Pinpoint the cell where the given text exists, returning its (x, y) midpoint coordinate. 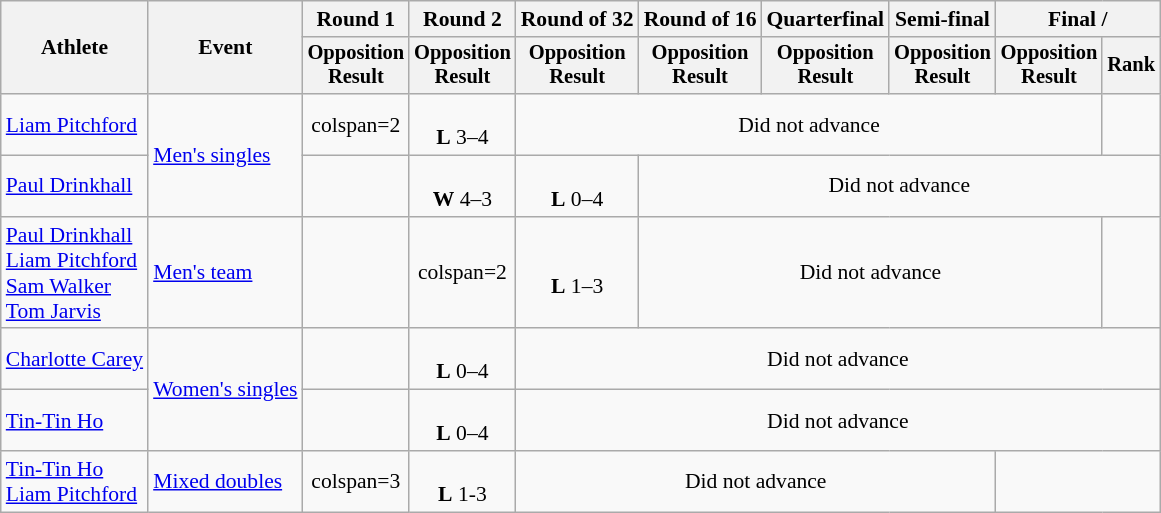
Quarterfinal (825, 19)
Paul Drinkhall (74, 186)
L 1-3 (462, 482)
Rank (1131, 66)
Athlete (74, 48)
L 3–4 (462, 124)
Tin-Tin Ho (74, 420)
Event (225, 48)
Women's singles (225, 390)
Round of 16 (700, 19)
Charlotte Carey (74, 360)
colspan=3 (356, 482)
Round 1 (356, 19)
Tin-Tin HoLiam Pitchford (74, 482)
Round of 32 (578, 19)
Final / (1078, 19)
W 4–3 (462, 186)
Round 2 (462, 19)
Semi-final (942, 19)
Men's singles (225, 155)
Paul DrinkhallLiam PitchfordSam WalkerTom Jarvis (74, 273)
Mixed doubles (225, 482)
Liam Pitchford (74, 124)
L 1–3 (578, 273)
Men's team (225, 273)
